Extract the (X, Y) coordinate from the center of the cell holding the provided text.  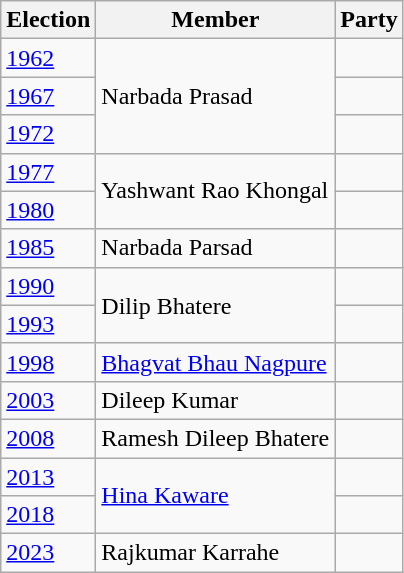
Dileep Kumar (216, 400)
Narbada Parsad (216, 248)
Yashwant Rao Khongal (216, 191)
1972 (48, 134)
1993 (48, 324)
1998 (48, 362)
1962 (48, 58)
Hina Kaware (216, 496)
Narbada Prasad (216, 96)
1967 (48, 96)
2023 (48, 553)
Ramesh Dileep Bhatere (216, 438)
1985 (48, 248)
2018 (48, 515)
1980 (48, 210)
Member (216, 20)
2008 (48, 438)
Party (369, 20)
Rajkumar Karrahe (216, 553)
Bhagvat Bhau Nagpure (216, 362)
1990 (48, 286)
2013 (48, 477)
Dilip Bhatere (216, 305)
1977 (48, 172)
2003 (48, 400)
Election (48, 20)
